Extract the (x, y) coordinate from the center of the cell holding the provided text.  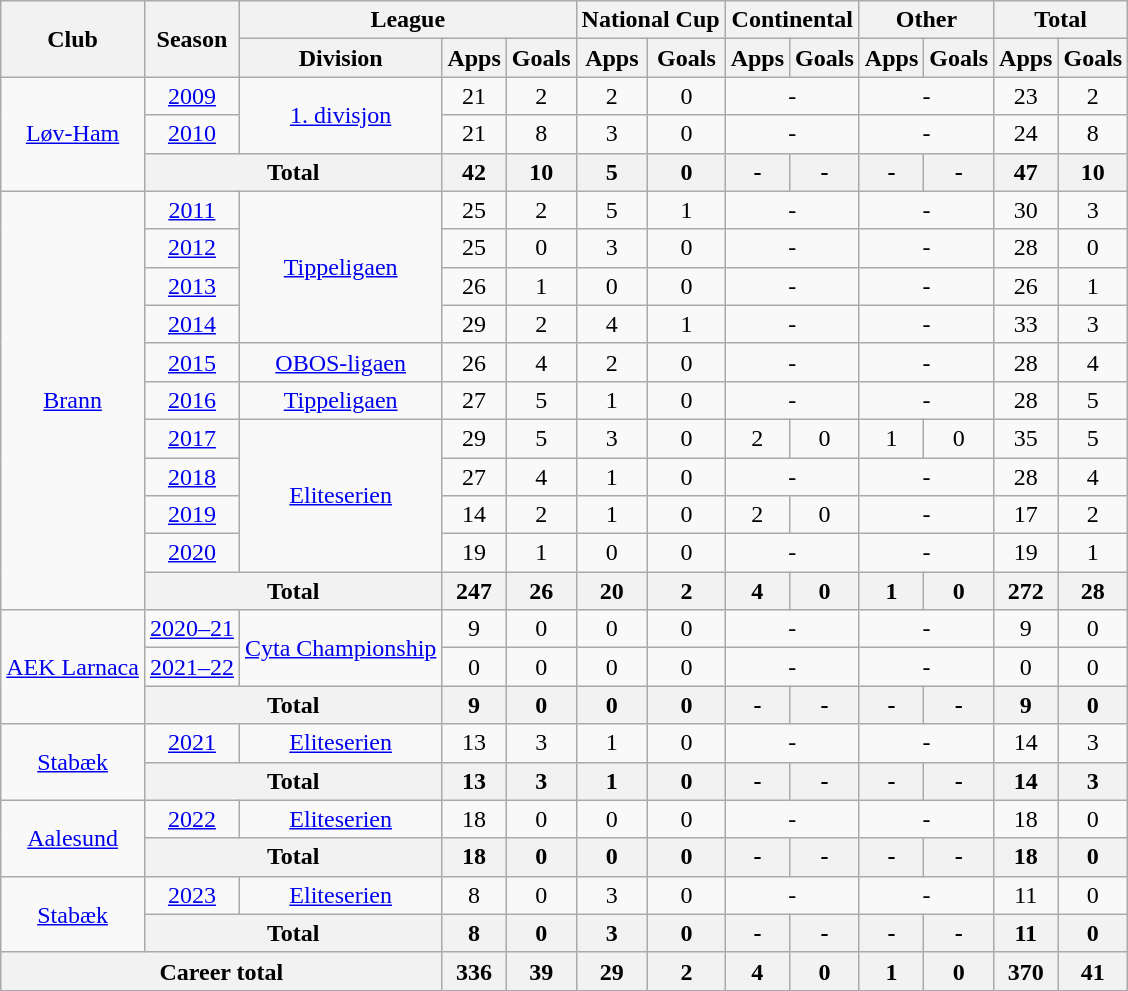
2023 (192, 895)
39 (541, 971)
Aalesund (73, 838)
Career total (222, 971)
247 (474, 591)
2022 (192, 819)
336 (474, 971)
2020 (192, 553)
370 (1026, 971)
2019 (192, 515)
35 (1026, 438)
Club (73, 39)
AEK Larnaca (73, 667)
2014 (192, 324)
National Cup (650, 20)
Løv-Ham (73, 134)
League (408, 20)
Brann (73, 400)
17 (1026, 515)
2016 (192, 400)
33 (1026, 324)
2017 (192, 438)
47 (1026, 172)
272 (1026, 591)
23 (1026, 96)
OBOS-ligaen (340, 362)
1. divisjon (340, 115)
Cyta Championship (340, 648)
2018 (192, 477)
2012 (192, 248)
24 (1026, 134)
30 (1026, 210)
Other (926, 20)
42 (474, 172)
2021–22 (192, 667)
2021 (192, 743)
2010 (192, 134)
41 (1093, 971)
Season (192, 39)
Division (340, 58)
2013 (192, 286)
20 (612, 591)
2015 (192, 362)
2009 (192, 96)
2011 (192, 210)
2020–21 (192, 629)
Continental (792, 20)
